Search for the cell housing the specified text and yield its [X, Y] center coordinate. 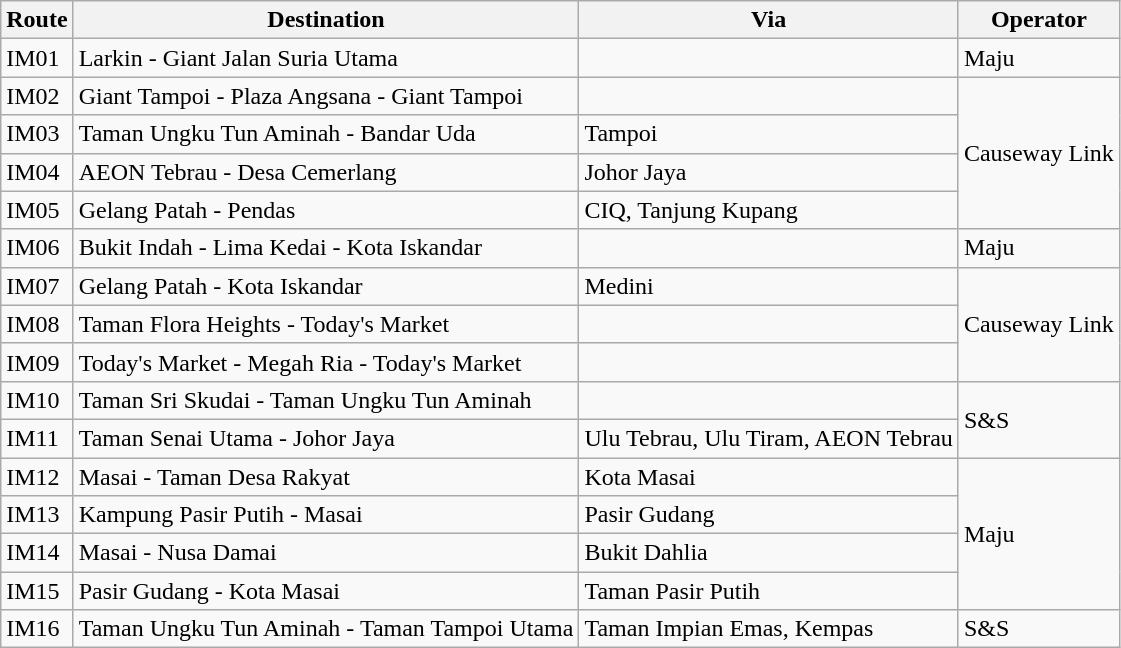
IM02 [37, 96]
IM13 [37, 515]
Kampung Pasir Putih - Masai [326, 515]
AEON Tebrau - Desa Cemerlang [326, 172]
Tampoi [768, 134]
Larkin - Giant Jalan Suria Utama [326, 58]
IM07 [37, 286]
Bukit Dahlia [768, 553]
IM16 [37, 629]
IM05 [37, 210]
Johor Jaya [768, 172]
Masai - Taman Desa Rakyat [326, 477]
IM12 [37, 477]
CIQ, Tanjung Kupang [768, 210]
Taman Flora Heights - Today's Market [326, 324]
IM14 [37, 553]
Bukit Indah - Lima Kedai - Kota Iskandar [326, 248]
Ulu Tebrau, Ulu Tiram, AEON Tebrau [768, 438]
Pasir Gudang - Kota Masai [326, 591]
Masai - Nusa Damai [326, 553]
IM10 [37, 400]
IM04 [37, 172]
Medini [768, 286]
Kota Masai [768, 477]
IM03 [37, 134]
Taman Ungku Tun Aminah - Bandar Uda [326, 134]
Taman Pasir Putih [768, 591]
Giant Tampoi - Plaza Angsana - Giant Tampoi [326, 96]
Route [37, 20]
IM06 [37, 248]
Today's Market - Megah Ria - Today's Market [326, 362]
IM01 [37, 58]
Gelang Patah - Kota Iskandar [326, 286]
Via [768, 20]
Operator [1038, 20]
Destination [326, 20]
Taman Senai Utama - Johor Jaya [326, 438]
Pasir Gudang [768, 515]
IM09 [37, 362]
Taman Impian Emas, Kempas [768, 629]
Taman Ungku Tun Aminah - Taman Tampoi Utama [326, 629]
Taman Sri Skudai - Taman Ungku Tun Aminah [326, 400]
IM15 [37, 591]
Gelang Patah - Pendas [326, 210]
IM08 [37, 324]
IM11 [37, 438]
